Return the (X, Y) coordinate for the center point of the cell that contains the specified text.  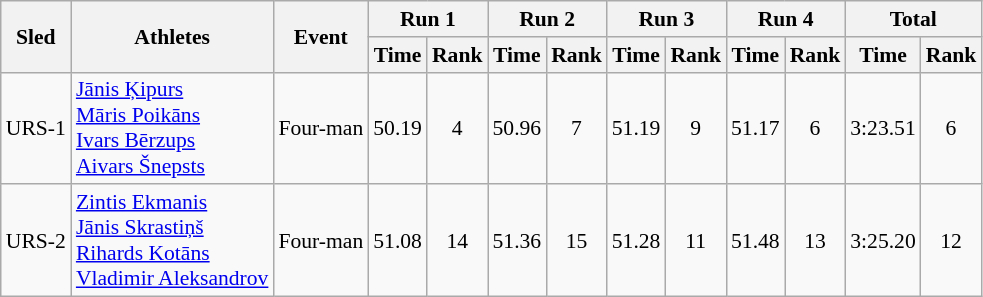
URS-1 (36, 128)
Total (913, 19)
13 (816, 241)
Run 2 (548, 19)
12 (952, 241)
50.19 (398, 128)
Sled (36, 36)
4 (458, 128)
9 (696, 128)
51.28 (636, 241)
11 (696, 241)
51.19 (636, 128)
51.08 (398, 241)
Event (320, 36)
14 (458, 241)
URS-2 (36, 241)
Jānis ĶipursMāris PoikānsIvars BērzupsAivars Šnepsts (172, 128)
Run 4 (786, 19)
50.96 (518, 128)
51.36 (518, 241)
Run 3 (666, 19)
Zintis EkmanisJānis SkrastiņšRihards KotānsVladimir Aleksandrov (172, 241)
15 (576, 241)
3:23.51 (882, 128)
51.48 (756, 241)
Run 1 (428, 19)
7 (576, 128)
3:25.20 (882, 241)
51.17 (756, 128)
Athletes (172, 36)
